Determine the [x, y] coordinate at the center of the cell enclosing the given text.  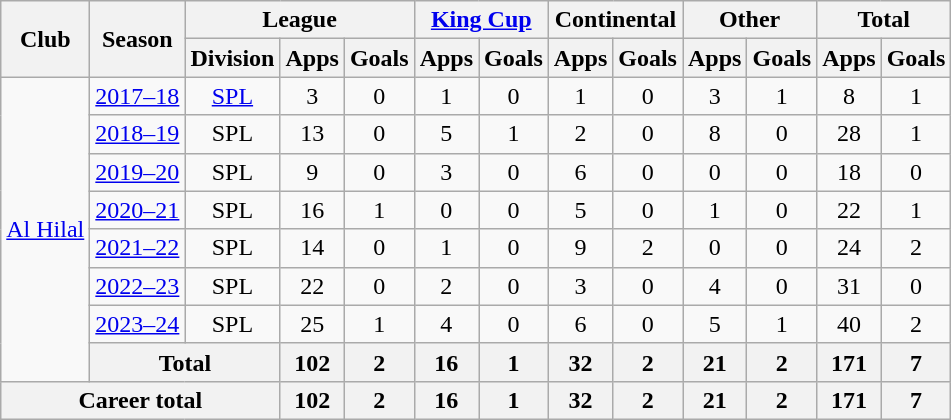
King Cup [481, 20]
13 [312, 134]
Career total [140, 400]
2017–18 [138, 96]
18 [849, 172]
Other [749, 20]
League [300, 20]
24 [849, 248]
Club [46, 39]
Al Hilal [46, 229]
40 [849, 324]
2019–20 [138, 172]
31 [849, 286]
28 [849, 134]
14 [312, 248]
2020–21 [138, 210]
2022–23 [138, 286]
2021–22 [138, 248]
Season [138, 39]
25 [312, 324]
Continental [615, 20]
Division [232, 58]
2018–19 [138, 134]
2023–24 [138, 324]
